Return the [X, Y] coordinate for the center point of the cell that contains the specified text.  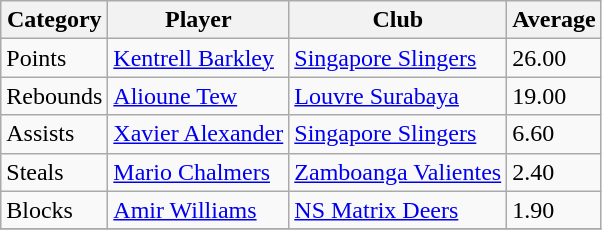
Kentrell Barkley [198, 58]
Zamboanga Valientes [398, 172]
19.00 [554, 96]
NS Matrix Deers [398, 210]
Average [554, 20]
Assists [54, 134]
Alioune Tew [198, 96]
1.90 [554, 210]
Club [398, 20]
26.00 [554, 58]
Points [54, 58]
Mario Chalmers [198, 172]
Category [54, 20]
Amir Williams [198, 210]
Louvre Surabaya [398, 96]
Blocks [54, 210]
2.40 [554, 172]
Rebounds [54, 96]
Player [198, 20]
Xavier Alexander [198, 134]
Steals [54, 172]
6.60 [554, 134]
